Output the [x, y] coordinate of the center of the cell containing the given text.  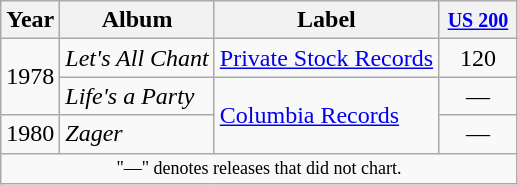
Year [30, 20]
Zager [137, 134]
Label [326, 20]
1978 [30, 77]
120 [478, 58]
US 200 [478, 20]
Columbia Records [326, 115]
1980 [30, 134]
Life's a Party [137, 96]
Private Stock Records [326, 58]
Let's All Chant [137, 58]
"—" denotes releases that did not chart. [259, 168]
Album [137, 20]
